Scan for the cell matching the given text and deliver its [X, Y] coordinate at center. 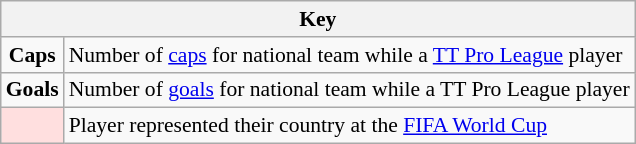
Number of goals for national team while a TT Pro League player [350, 90]
Player represented their country at the FIFA World Cup [350, 126]
Goals [32, 90]
Caps [32, 55]
Key [318, 19]
Number of caps for national team while a TT Pro League player [350, 55]
